Locate the cell with the specified text and output its [X, Y] center coordinate. 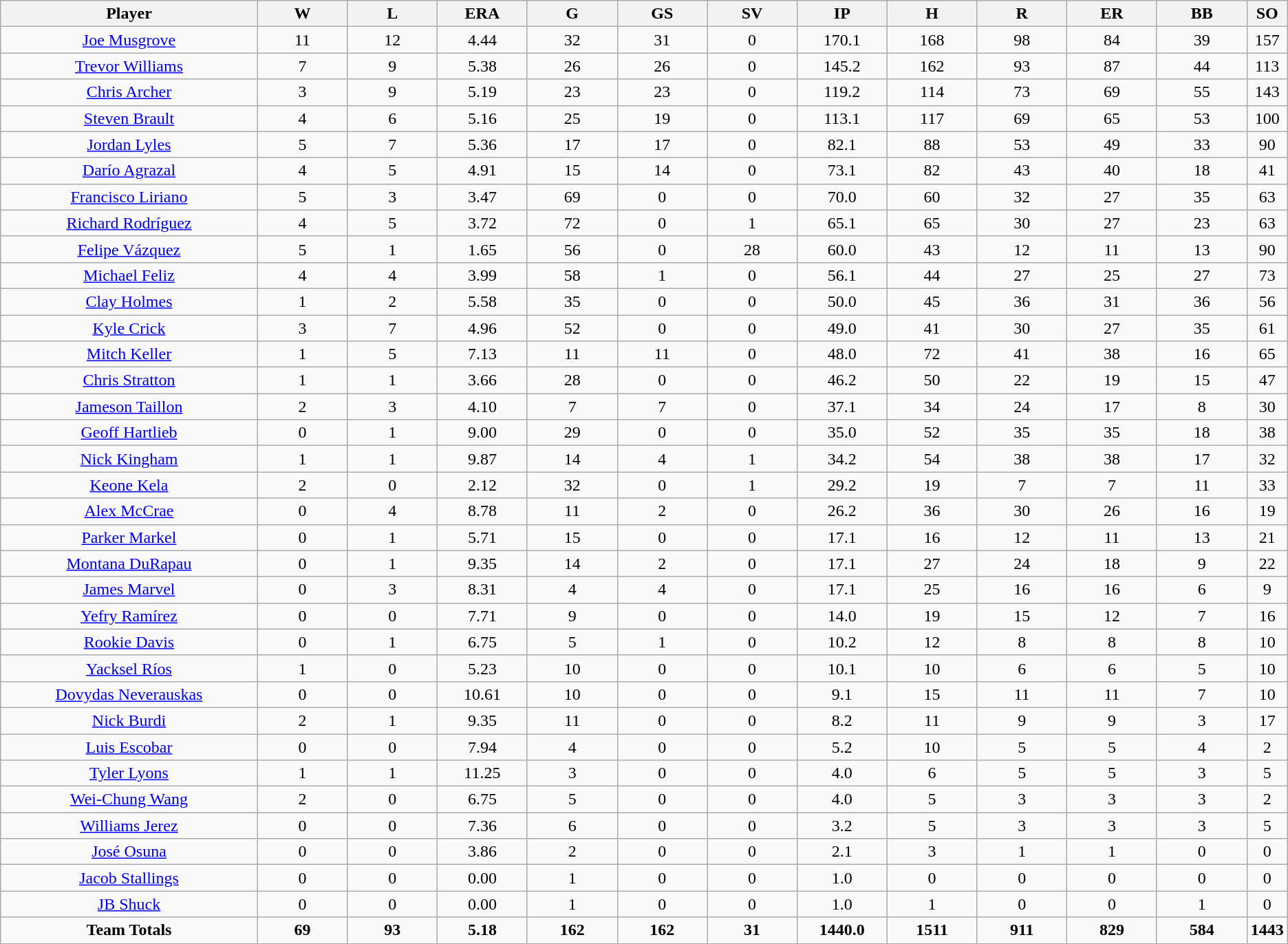
ERA [483, 14]
W [303, 14]
584 [1201, 930]
5.23 [483, 668]
114 [932, 92]
70.0 [842, 197]
SO [1267, 14]
3.66 [483, 380]
168 [932, 40]
9.00 [483, 433]
47 [1267, 380]
3.72 [483, 223]
IP [842, 14]
157 [1267, 40]
829 [1112, 930]
143 [1267, 92]
Chris Archer [129, 92]
7.94 [483, 747]
4.44 [483, 40]
9.87 [483, 459]
10.2 [842, 642]
Richard Rodríguez [129, 223]
9.1 [842, 694]
49.0 [842, 328]
Wei-Chung Wang [129, 800]
Joe Musgrove [129, 40]
113 [1267, 66]
Chris Stratton [129, 380]
BB [1201, 14]
100 [1267, 118]
5.71 [483, 537]
Yefry Ramírez [129, 616]
1440.0 [842, 930]
14.0 [842, 616]
50.0 [842, 301]
4.10 [483, 407]
29.2 [842, 485]
Mitch Keller [129, 354]
Rookie Davis [129, 642]
Williams Jerez [129, 826]
Jameson Taillon [129, 407]
Player [129, 14]
James Marvel [129, 590]
Jordan Lyles [129, 144]
4.91 [483, 171]
Felipe Vázquez [129, 249]
Clay Holmes [129, 301]
Francisco Liriano [129, 197]
1.65 [483, 249]
11.25 [483, 773]
54 [932, 459]
5.38 [483, 66]
3.86 [483, 852]
Team Totals [129, 930]
Darío Agrazal [129, 171]
R [1022, 14]
49 [1112, 144]
Geoff Hartlieb [129, 433]
5.18 [483, 930]
Trevor Williams [129, 66]
Michael Feliz [129, 275]
Nick Kingham [129, 459]
5.19 [483, 92]
4.96 [483, 328]
SV [753, 14]
170.1 [842, 40]
113.1 [842, 118]
7.13 [483, 354]
Nick Burdi [129, 720]
60.0 [842, 249]
10.1 [842, 668]
55 [1201, 92]
10.61 [483, 694]
65.1 [842, 223]
82.1 [842, 144]
Yacksel Ríos [129, 668]
145.2 [842, 66]
98 [1022, 40]
40 [1112, 171]
Steven Brault [129, 118]
JB Shuck [129, 904]
61 [1267, 328]
7.71 [483, 616]
60 [932, 197]
88 [932, 144]
5.16 [483, 118]
1443 [1267, 930]
Dovydas Neverauskas [129, 694]
8.2 [842, 720]
45 [932, 301]
46.2 [842, 380]
7.36 [483, 826]
34.2 [842, 459]
Kyle Crick [129, 328]
Luis Escobar [129, 747]
26.2 [842, 511]
50 [932, 380]
ER [1112, 14]
37.1 [842, 407]
73.1 [842, 171]
84 [1112, 40]
56.1 [842, 275]
21 [1267, 537]
José Osuna [129, 852]
911 [1022, 930]
5.2 [842, 747]
Tyler Lyons [129, 773]
2.12 [483, 485]
GS [662, 14]
117 [932, 118]
87 [1112, 66]
3.99 [483, 275]
H [932, 14]
Alex McCrae [129, 511]
2.1 [842, 852]
Parker Markel [129, 537]
119.2 [842, 92]
8.78 [483, 511]
Jacob Stallings [129, 878]
39 [1201, 40]
58 [572, 275]
Keone Kela [129, 485]
G [572, 14]
82 [932, 171]
48.0 [842, 354]
1511 [932, 930]
3.2 [842, 826]
3.47 [483, 197]
29 [572, 433]
8.31 [483, 590]
5.36 [483, 144]
35.0 [842, 433]
L [392, 14]
Montana DuRapau [129, 564]
5.58 [483, 301]
34 [932, 407]
